Identify which cell holds the provided text, then report its [x, y] central coordinate. 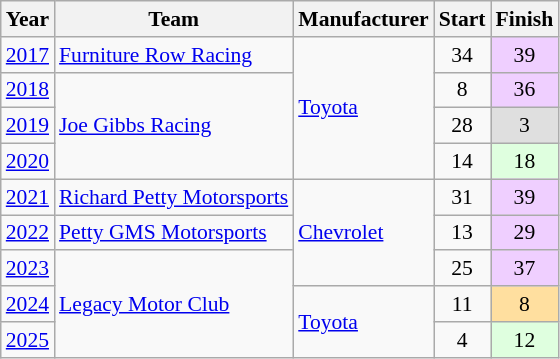
Manufacturer [363, 19]
2019 [28, 126]
Finish [525, 19]
4 [462, 340]
2020 [28, 162]
2024 [28, 304]
25 [462, 269]
37 [525, 269]
Joe Gibbs Racing [174, 126]
36 [525, 90]
29 [525, 233]
31 [462, 197]
2017 [28, 55]
3 [525, 126]
2021 [28, 197]
Legacy Motor Club [174, 304]
12 [525, 340]
Chevrolet [363, 232]
Furniture Row Racing [174, 55]
2022 [28, 233]
Team [174, 19]
Petty GMS Motorsports [174, 233]
11 [462, 304]
2025 [28, 340]
18 [525, 162]
Start [462, 19]
34 [462, 55]
13 [462, 233]
2023 [28, 269]
14 [462, 162]
Year [28, 19]
2018 [28, 90]
Richard Petty Motorsports [174, 197]
28 [462, 126]
